Pinpoint the cell where the given text exists, returning its (X, Y) midpoint coordinate. 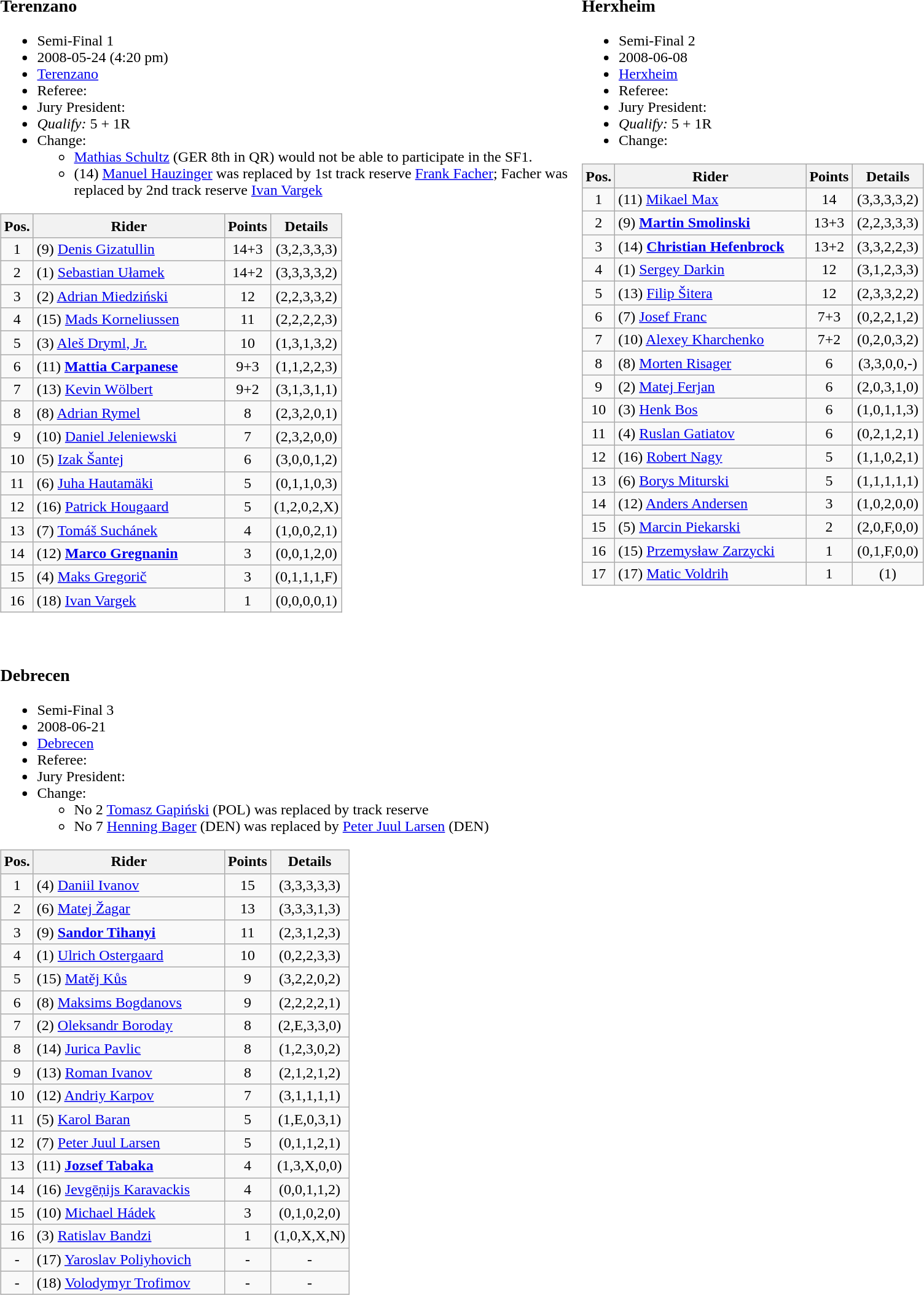
(8) Maksims Bogdanovs (129, 1002)
(17) Matic Voldrih (710, 573)
17 (598, 573)
(4) Daniil Ivanov (129, 885)
(11) Mattia Carpanese (129, 366)
(2) Adrian Miedziński (129, 296)
(3) Ratislav Bandzi (129, 1236)
(3) Henk Bos (710, 410)
(2) Oleksandr Boroday (129, 1026)
(1,2,0,2,X) (306, 506)
(2,3,2,0,1) (306, 413)
(3,3,0,0,-) (888, 363)
(0,2,1,2,1) (888, 433)
(1) Sergey Darkin (710, 270)
7+3 (829, 317)
(3,3,3,1,3) (310, 908)
(0,1,1,0,3) (306, 483)
(3,3,2,2,3) (888, 246)
(1) (888, 573)
(3,3,3,3,3) (310, 885)
(13) Roman Ivanov (129, 1073)
(2,3,1,2,3) (310, 932)
(18) Ivan Vargek (129, 600)
(3,1,2,3,3) (888, 270)
(6) Borys Miturski (710, 480)
(1,1,2,2,3) (306, 366)
(4) Ruslan Gatiatov (710, 433)
(4) Maks Gregorič (129, 577)
(1,0,X,X,N) (310, 1236)
(18) Volodymyr Trofimov (129, 1283)
(1,2,3,0,2) (310, 1049)
(3,2,2,0,2) (310, 978)
(2,1,2,1,2) (310, 1073)
(2,2,2,2,3) (306, 320)
7+2 (829, 340)
(8) Adrian Rymel (129, 413)
(1,0,2,0,0) (888, 503)
(2,2,3,3,2) (306, 296)
9+3 (247, 366)
(11) Mikael Max (710, 199)
(8) Morten Risager (710, 363)
13+3 (829, 223)
(12) Anders Andersen (710, 503)
(6) Juha Hautamäki (129, 483)
(2,0,3,1,0) (888, 387)
(0,1,1,1,F) (306, 577)
(0,2,2,1,2) (888, 317)
(1,1,0,2,1) (888, 457)
(7) Peter Juul Larsen (129, 1143)
(6) Matej Žagar (129, 908)
(16) Jevgēņijs Karavackis (129, 1189)
(10) Michael Hádek (129, 1213)
(1,1,1,1,1) (888, 480)
(2,2,3,3,3) (888, 223)
(13) Filip Šitera (710, 293)
(0,1,0,2,0) (310, 1213)
(3,2,3,3,3) (306, 249)
(16) Patrick Hougaard (129, 506)
(2,3,2,0,0) (306, 436)
(14) Christian Hefenbrock (710, 246)
(7) Josef Franc (710, 317)
(0,2,0,3,2) (888, 340)
(0,1,F,0,0) (888, 550)
(1) Sebastian Ułamek (129, 273)
(3,0,0,1,2) (306, 460)
13+2 (829, 246)
(3,1,3,1,1) (306, 390)
(12) Marco Gregnanin (129, 553)
(7) Tomáš Suchánek (129, 530)
(3) Aleš Dryml, Jr. (129, 343)
(0,1,1,2,1) (310, 1143)
(2,2,2,2,1) (310, 1002)
(0,0,1,2,0) (306, 553)
(14) Jurica Pavlic (129, 1049)
(1,E,0,3,1) (310, 1119)
(1,0,1,1,3) (888, 410)
(1,0,0,2,1) (306, 530)
(0,0,0,0,1) (306, 600)
(10) Alexey Kharchenko (710, 340)
(2,3,3,2,2) (888, 293)
(17) Yaroslav Poliyhovich (129, 1259)
(2,E,3,3,0) (310, 1026)
(9) Martin Smolinski (710, 223)
(11) Jozsef Tabaka (129, 1166)
(9) Denis Gizatullin (129, 249)
(2,0,F,0,0) (888, 527)
(0,0,1,1,2) (310, 1189)
(12) Andriy Karpov (129, 1096)
14+2 (247, 273)
(16) Robert Nagy (710, 457)
(1,3,1,3,2) (306, 343)
(5) Izak Šantej (129, 460)
(3,1,1,1,1) (310, 1096)
9+2 (247, 390)
(2) Matej Ferjan (710, 387)
(0,2,2,3,3) (310, 955)
(13) Kevin Wölbert (129, 390)
(15) Mads Korneliussen (129, 320)
(1) Ulrich Ostergaard (129, 955)
(15) Przemysław Zarzycki (710, 550)
(9) Sandor Tihanyi (129, 932)
(5) Marcin Piekarski (710, 527)
14+3 (247, 249)
(10) Daniel Jeleniewski (129, 436)
(5) Karol Baran (129, 1119)
(15) Matěj Kůs (129, 978)
(1,3,X,0,0) (310, 1166)
